Capture the cell that displays the provided text and extract its (x, y) central coordinate. 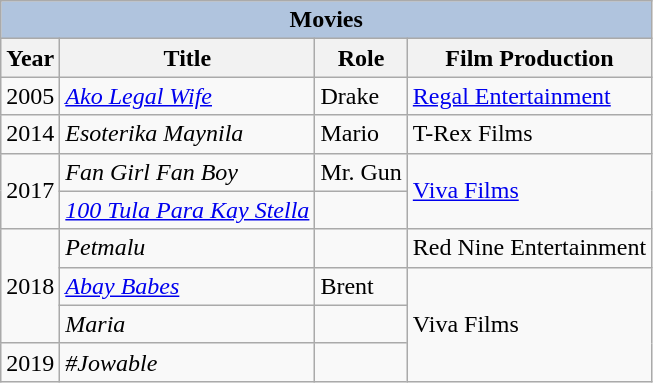
T-Rex Films (529, 134)
Mario (361, 134)
Film Production (529, 58)
Fan Girl Fan Boy (188, 172)
Brent (361, 286)
2017 (30, 191)
Drake (361, 96)
100 Tula Para Kay Stella (188, 210)
Mr. Gun (361, 172)
Ako Legal Wife (188, 96)
Title (188, 58)
#Jowable (188, 362)
Regal Entertainment (529, 96)
2005 (30, 96)
Role (361, 58)
Red Nine Entertainment (529, 248)
2018 (30, 286)
Petmalu (188, 248)
2014 (30, 134)
Esoterika Maynila (188, 134)
Year (30, 58)
Abay Babes (188, 286)
Maria (188, 324)
2019 (30, 362)
Movies (326, 20)
